Identify which cell holds the provided text, then report its (x, y) central coordinate. 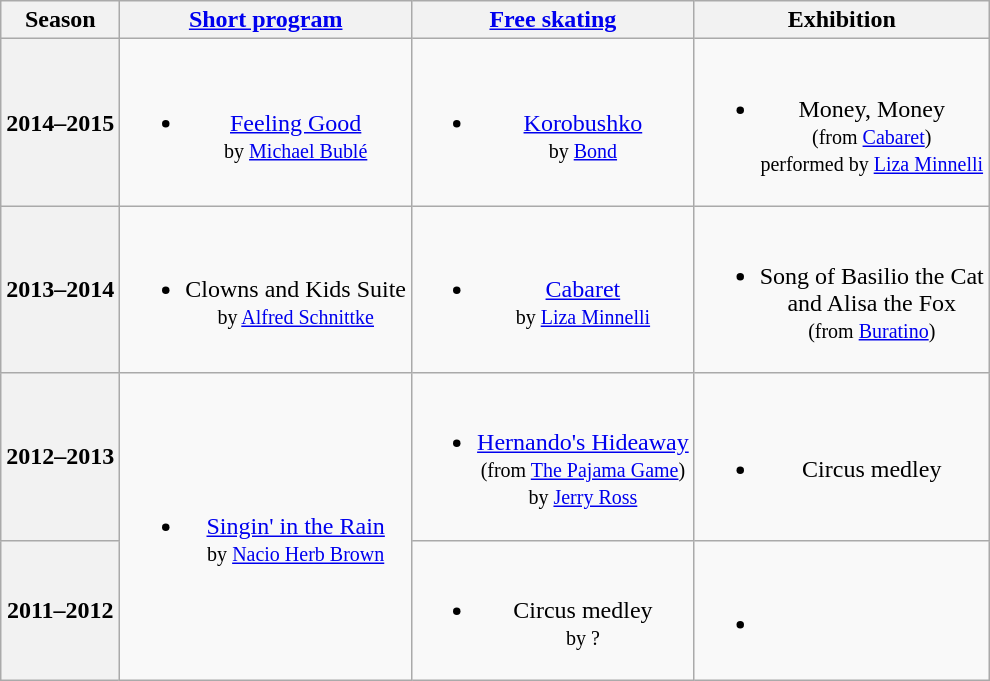
Hernando's Hideaway (from The Pajama Game) by Jerry Ross (554, 456)
Free skating (554, 20)
Cabaret by Liza Minnelli (554, 290)
Short program (266, 20)
2014–2015 (60, 122)
Season (60, 20)
Money, Money (from Cabaret) performed by Liza Minnelli (842, 122)
Circus medley by ? (554, 610)
Feeling Good by Michael Bublé (266, 122)
Korobushko by Bond (554, 122)
Singin' in the Rain by Nacio Herb Brown (266, 526)
Circus medley (842, 456)
Clowns and Kids Suite by Alfred Schnittke (266, 290)
2013–2014 (60, 290)
2011–2012 (60, 610)
Exhibition (842, 20)
Song of Basilio the Cat and Alisa the Fox (from Buratino) (842, 290)
2012–2013 (60, 456)
